Capture the cell that displays the provided text and extract its (x, y) central coordinate. 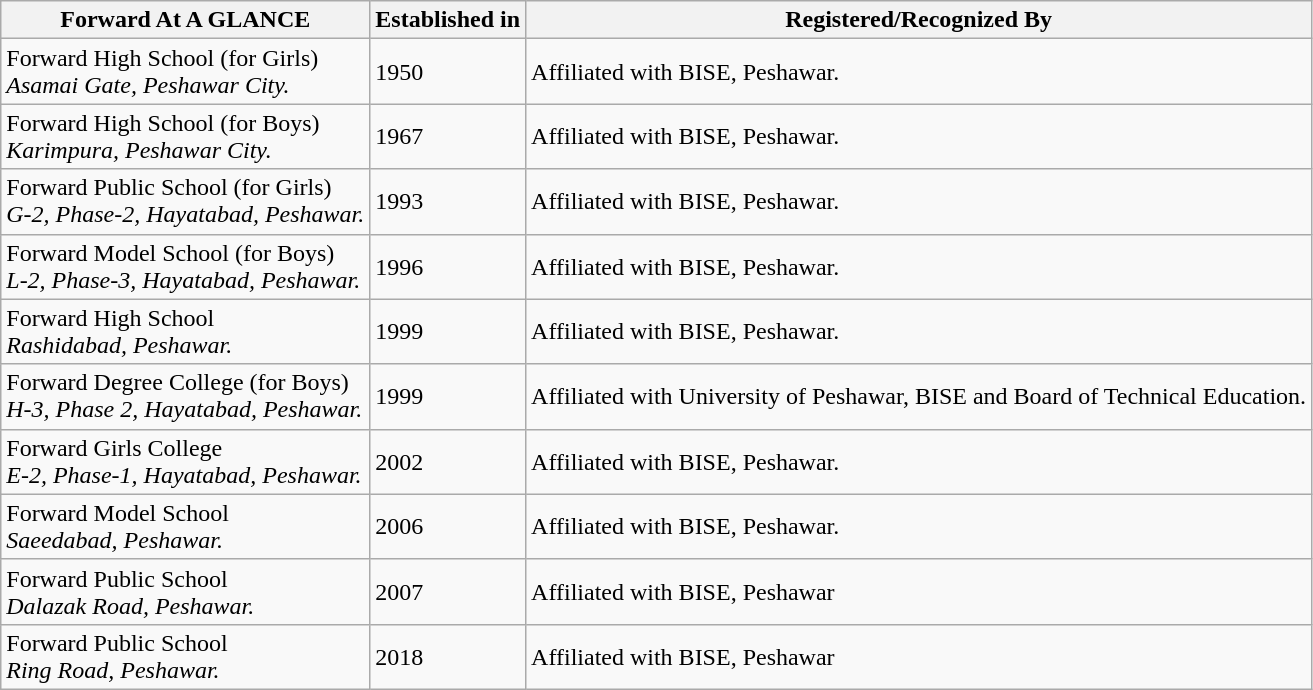
Forward Model School (for Boys)L-2, Phase-3, Hayatabad, Peshawar. (186, 266)
2002 (448, 462)
Forward High SchoolRashidabad, Peshawar. (186, 332)
Forward Public SchoolDalazak Road, Peshawar. (186, 592)
2007 (448, 592)
1996 (448, 266)
Forward At A GLANCE (186, 20)
2018 (448, 656)
1967 (448, 136)
1993 (448, 202)
Forward Degree College (for Boys)H-3, Phase 2, Hayatabad, Peshawar. (186, 396)
Forward High School (for Boys)Karimpura, Peshawar City. (186, 136)
Forward Model SchoolSaeedabad, Peshawar. (186, 526)
Forward Public SchoolRing Road, Peshawar. (186, 656)
Registered/Recognized By (919, 20)
Forward High School (for Girls)Asamai Gate, Peshawar City. (186, 72)
Established in (448, 20)
Affiliated with University of Peshawar, BISE and Board of Technical Education. (919, 396)
Forward Public School (for Girls)G-2, Phase-2, Hayatabad, Peshawar. (186, 202)
2006 (448, 526)
Forward Girls CollegeE-2, Phase-1, Hayatabad, Peshawar. (186, 462)
1950 (448, 72)
